Determine the [x, y] coordinate at the center of the cell enclosing the given text.  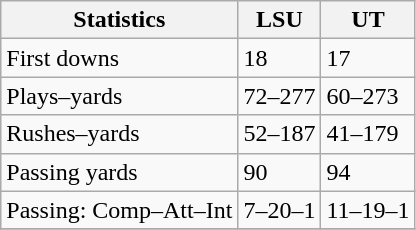
17 [368, 58]
90 [280, 172]
Plays–yards [120, 96]
Rushes–yards [120, 134]
7–20–1 [280, 210]
18 [280, 58]
LSU [280, 20]
11–19–1 [368, 210]
94 [368, 172]
72–277 [280, 96]
Passing yards [120, 172]
Passing: Comp–Att–Int [120, 210]
UT [368, 20]
52–187 [280, 134]
Statistics [120, 20]
First downs [120, 58]
60–273 [368, 96]
41–179 [368, 134]
